Provide the (X, Y) coordinate of the cell's center where the given text is located.  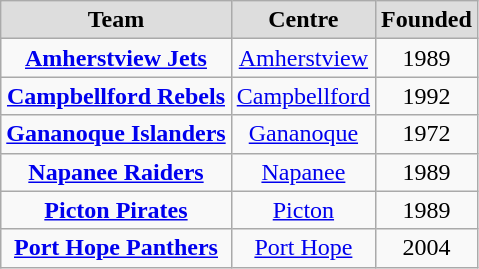
Gananoque (303, 134)
Amherstview (303, 58)
Port Hope (303, 248)
Napanee (303, 172)
Picton (303, 210)
Picton Pirates (116, 210)
Gananoque Islanders (116, 134)
Campbellford (303, 96)
1972 (427, 134)
Team (116, 20)
2004 (427, 248)
1992 (427, 96)
Founded (427, 20)
Centre (303, 20)
Campbellford Rebels (116, 96)
Port Hope Panthers (116, 248)
Amherstview Jets (116, 58)
Napanee Raiders (116, 172)
